Extract the [X, Y] coordinate from the center of the cell holding the provided text.  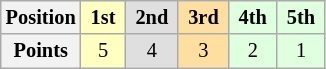
2nd [152, 17]
3rd [203, 17]
Position [41, 17]
5th [301, 17]
Points [41, 51]
4 [152, 51]
1 [301, 51]
2 [253, 51]
5 [104, 51]
3 [203, 51]
1st [104, 17]
4th [253, 17]
